From the cell containing the given text, extract its center point as [x, y] coordinate. 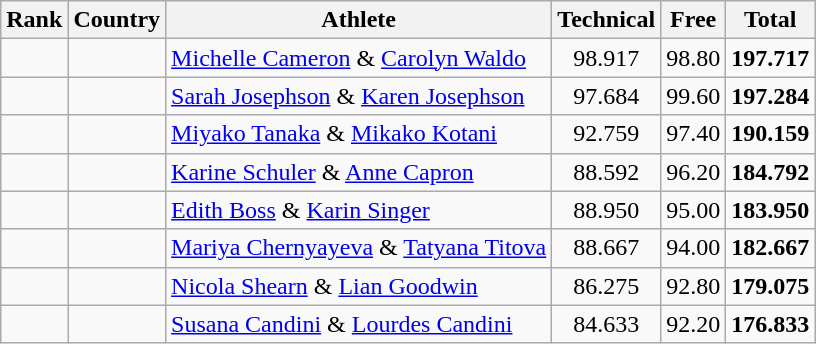
92.759 [606, 134]
Mariya Chernyayeva & Tatyana Titova [359, 248]
176.833 [770, 324]
84.633 [606, 324]
197.284 [770, 96]
99.60 [694, 96]
97.684 [606, 96]
95.00 [694, 210]
Sarah Josephson & Karen Josephson [359, 96]
Michelle Cameron & Carolyn Waldo [359, 58]
98.917 [606, 58]
182.667 [770, 248]
92.80 [694, 286]
88.950 [606, 210]
Free [694, 20]
98.80 [694, 58]
86.275 [606, 286]
197.717 [770, 58]
Karine Schuler & Anne Capron [359, 172]
88.592 [606, 172]
Nicola Shearn & Lian Goodwin [359, 286]
96.20 [694, 172]
Country [117, 20]
Athlete [359, 20]
Susana Candini & Lourdes Candini [359, 324]
Rank [34, 20]
Edith Boss & Karin Singer [359, 210]
Total [770, 20]
94.00 [694, 248]
88.667 [606, 248]
97.40 [694, 134]
92.20 [694, 324]
183.950 [770, 210]
184.792 [770, 172]
190.159 [770, 134]
Technical [606, 20]
179.075 [770, 286]
Miyako Tanaka & Mikako Kotani [359, 134]
